Extract the (X, Y) coordinate from the center of the cell holding the provided text.  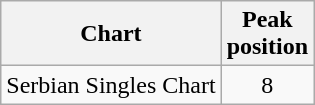
8 (267, 85)
Serbian Singles Chart (111, 85)
Chart (111, 34)
Peakposition (267, 34)
